Provide the [X, Y] coordinate of the cell's center where the given text is located.  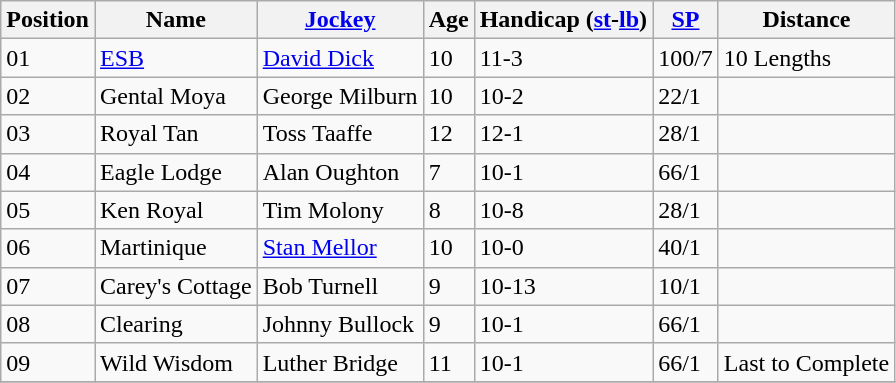
Name [176, 20]
Gental Moya [176, 96]
10-2 [563, 96]
05 [48, 210]
04 [48, 172]
Carey's Cottage [176, 286]
Luther Bridge [340, 362]
Royal Tan [176, 134]
Age [448, 20]
ESB [176, 58]
Ken Royal [176, 210]
01 [48, 58]
Position [48, 20]
Clearing [176, 324]
10-0 [563, 248]
12 [448, 134]
Alan Oughton [340, 172]
George Milburn [340, 96]
03 [48, 134]
Johnny Bullock [340, 324]
11-3 [563, 58]
Martinique [176, 248]
06 [48, 248]
Handicap (st-lb) [563, 20]
Eagle Lodge [176, 172]
Tim Molony [340, 210]
10-8 [563, 210]
02 [48, 96]
7 [448, 172]
07 [48, 286]
10-13 [563, 286]
David Dick [340, 58]
10 Lengths [806, 58]
Toss Taaffe [340, 134]
Bob Turnell [340, 286]
Jockey [340, 20]
8 [448, 210]
11 [448, 362]
08 [48, 324]
100/7 [686, 58]
Last to Complete [806, 362]
Distance [806, 20]
Stan Mellor [340, 248]
12-1 [563, 134]
SP [686, 20]
Wild Wisdom [176, 362]
40/1 [686, 248]
09 [48, 362]
10/1 [686, 286]
22/1 [686, 96]
